Identify which cell holds the provided text, then report its [x, y] central coordinate. 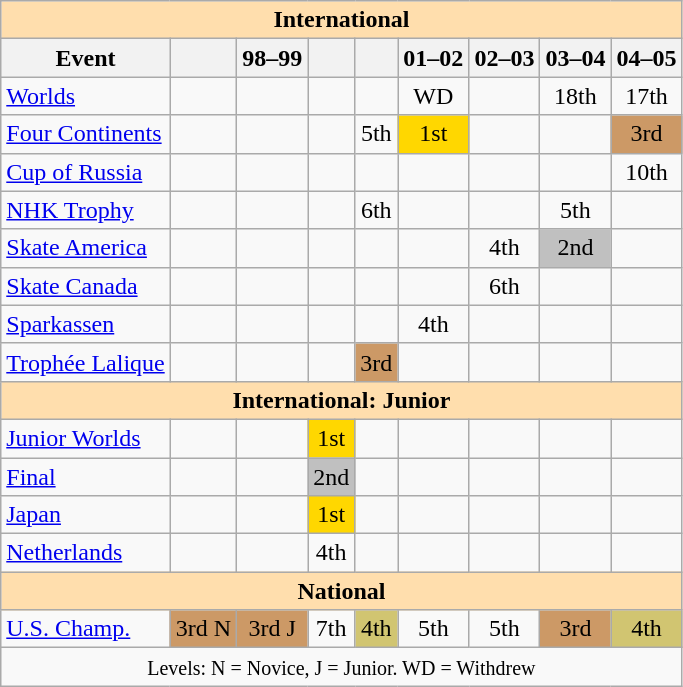
National [342, 591]
18th [576, 96]
International [342, 20]
02–03 [504, 58]
3rd N [203, 629]
Event [86, 58]
Skate Canada [86, 286]
Levels: N = Novice, J = Junior. WD = Withdrew [342, 667]
Skate America [86, 248]
U.S. Champ. [86, 629]
Worlds [86, 96]
Japan [86, 515]
Final [86, 477]
98–99 [272, 58]
3rd J [272, 629]
17th [646, 96]
Netherlands [86, 553]
04–05 [646, 58]
Junior Worlds [86, 438]
WD [434, 96]
International: Junior [342, 400]
Sparkassen [86, 324]
10th [646, 172]
03–04 [576, 58]
01–02 [434, 58]
7th [332, 629]
Four Continents [86, 134]
Cup of Russia [86, 172]
Trophée Lalique [86, 362]
NHK Trophy [86, 210]
